Return (x, y) of the center of cell containing provided text 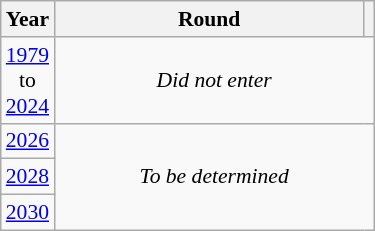
Year (28, 19)
Round (209, 19)
Did not enter (214, 80)
2026 (28, 141)
1979to2024 (28, 80)
2030 (28, 213)
2028 (28, 177)
To be determined (214, 176)
